Pinpoint the cell where the given text exists, returning its [X, Y] midpoint coordinate. 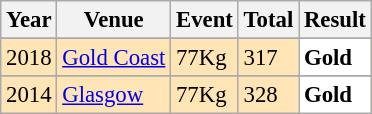
Year [29, 20]
Glasgow [114, 95]
Gold Coast [114, 58]
2018 [29, 58]
328 [268, 95]
Venue [114, 20]
Event [205, 20]
Total [268, 20]
317 [268, 58]
2014 [29, 95]
Result [336, 20]
